Return [X, Y] of the center of cell containing provided text 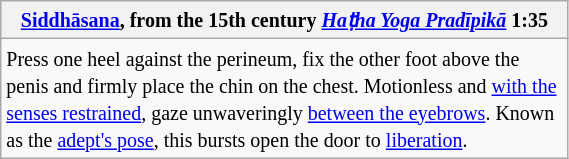
Siddhāsana, from the 15th century Haṭha Yoga Pradīpikā 1:35 [284, 20]
